Find where the given text appears and provide that cell's center as [x, y] coordinate. 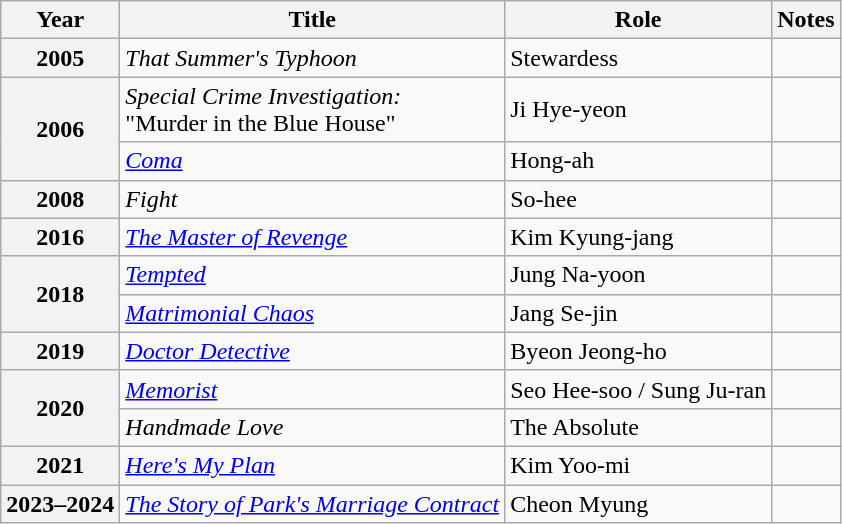
The Absolute [638, 427]
Coma [312, 161]
Jung Na-yoon [638, 275]
2020 [60, 408]
Fight [312, 199]
Byeon Jeong-ho [638, 351]
Cheon Myung [638, 503]
2018 [60, 294]
Here's My Plan [312, 465]
2006 [60, 128]
Matrimonial Chaos [312, 313]
Seo Hee-soo / Sung Ju-ran [638, 389]
The Story of Park's Marriage Contract [312, 503]
Special Crime Investigation:"Murder in the Blue House" [312, 110]
The Master of Revenge [312, 237]
2021 [60, 465]
Role [638, 20]
Memorist [312, 389]
Tempted [312, 275]
That Summer's Typhoon [312, 58]
Kim Yoo-mi [638, 465]
Hong-ah [638, 161]
2023–2024 [60, 503]
Notes [806, 20]
2008 [60, 199]
Doctor Detective [312, 351]
2019 [60, 351]
Stewardess [638, 58]
Kim Kyung-jang [638, 237]
2016 [60, 237]
Ji Hye-yeon [638, 110]
Title [312, 20]
Handmade Love [312, 427]
So-hee [638, 199]
Year [60, 20]
Jang Se-jin [638, 313]
2005 [60, 58]
